Provide the [x, y] coordinate of the cell's center where the given text is located.  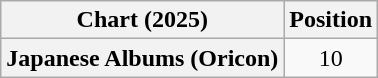
Chart (2025) [142, 20]
Position [331, 20]
Japanese Albums (Oricon) [142, 58]
10 [331, 58]
